Provide the [x, y] coordinate of the cell's center where the given text is located.  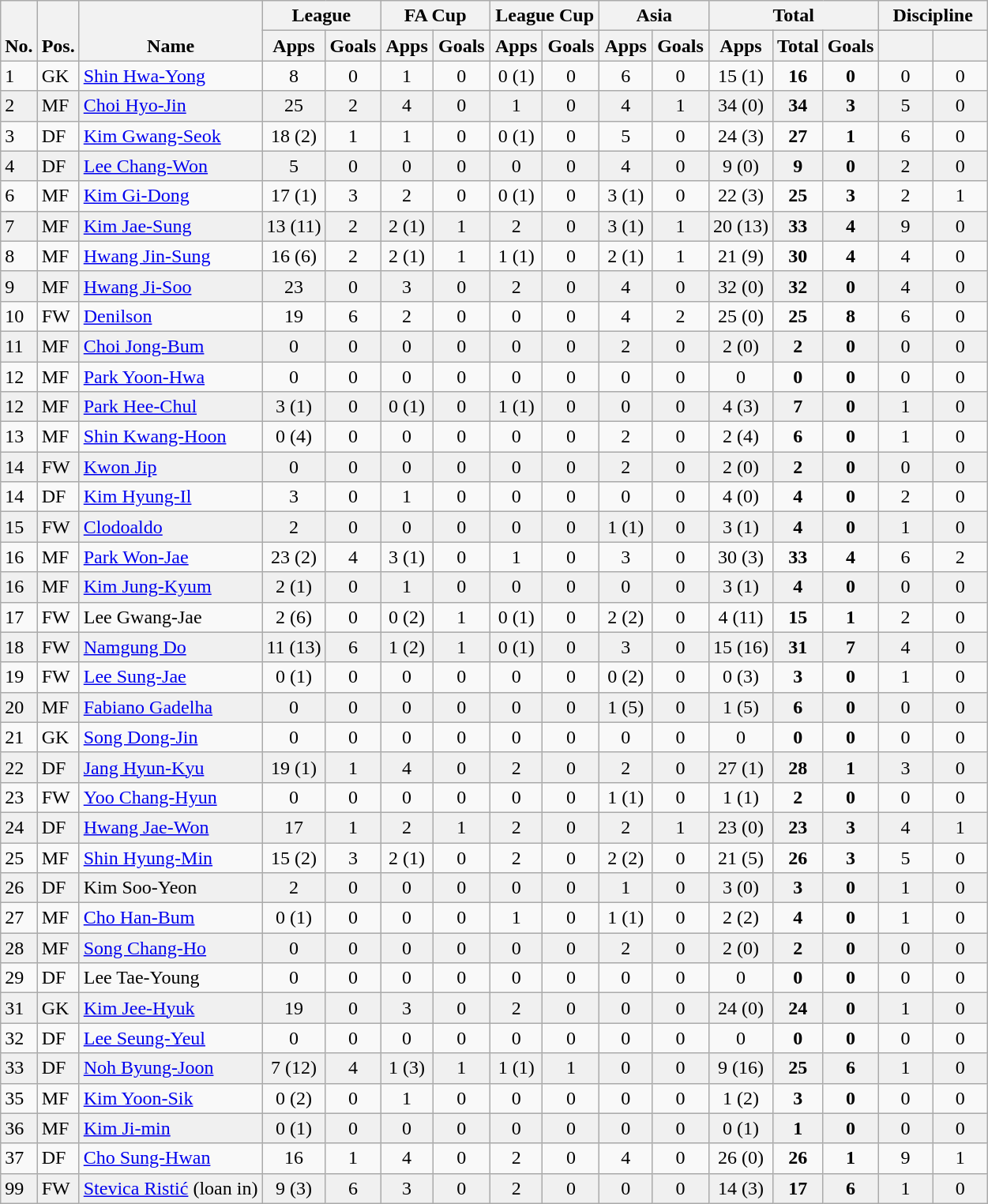
Jang Hyun-Kyu [171, 767]
Hwang Ji-Soo [171, 286]
Namgung Do [171, 647]
10 [19, 316]
Song Dong-Jin [171, 737]
18 (2) [294, 136]
Shin Hwa-Yong [171, 76]
Lee Chang-Won [171, 166]
9 (16) [741, 1068]
Song Chang-Ho [171, 948]
7 (12) [294, 1068]
No. [19, 31]
Kim Soo-Yeon [171, 888]
20 (13) [741, 226]
21 [19, 737]
15 (1) [741, 76]
27 (1) [741, 767]
Choi Jong-Bum [171, 346]
24 (0) [741, 1008]
16 (6) [294, 256]
4 (0) [741, 497]
0 (3) [741, 677]
0 (4) [294, 437]
Park Hee-Chul [171, 407]
29 [19, 978]
4 (11) [741, 617]
2 (6) [294, 617]
Cho Han-Bum [171, 918]
Park Won-Jae [171, 557]
Hwang Jin-Sung [171, 256]
Asia [654, 16]
20 [19, 707]
37 [19, 1158]
9 (0) [741, 166]
Lee Sung-Jae [171, 677]
Fabiano Gadelha [171, 707]
Lee Tae-Young [171, 978]
22 [19, 767]
Noh Byung-Joon [171, 1068]
3 (0) [741, 888]
Clodoaldo [171, 527]
17 (1) [294, 196]
26 (0) [741, 1158]
36 [19, 1128]
14 (3) [741, 1188]
FA Cup [436, 16]
Lee Gwang-Jae [171, 617]
Lee Seung-Yeul [171, 1038]
9 (3) [294, 1188]
Kim Jae-Sung [171, 226]
Discipline [934, 16]
18 [19, 647]
2 (4) [741, 437]
4 (3) [741, 407]
11 [19, 346]
34 [798, 106]
Kim Gi-Dong [171, 196]
Cho Sung-Hwan [171, 1158]
Kim Jung-Kyum [171, 587]
15 (2) [294, 857]
Denilson [171, 316]
Kim Gwang-Seok [171, 136]
13 (11) [294, 226]
15 (16) [741, 647]
Shin Kwang-Hoon [171, 437]
21 (5) [741, 857]
32 (0) [741, 286]
Name [171, 31]
19 (1) [294, 767]
21 (9) [741, 256]
Kim Hyung-Il [171, 497]
22 (3) [741, 196]
Yoo Chang-Hyun [171, 797]
Shin Hyung-Min [171, 857]
1 (3) [408, 1068]
Park Yoon-Hwa [171, 377]
13 [19, 437]
34 (0) [741, 106]
Pos. [58, 31]
11 (13) [294, 647]
99 [19, 1188]
Kwon Jip [171, 467]
23 (0) [741, 827]
35 [19, 1098]
League [321, 16]
Kim Yoon-Sik [171, 1098]
Kim Ji-min [171, 1128]
Hwang Jae-Won [171, 827]
23 (2) [294, 557]
Choi Hyo-Jin [171, 106]
League Cup [545, 16]
30 (3) [741, 557]
30 [798, 256]
24 (3) [741, 136]
Stevica Ristić (loan in) [171, 1188]
Kim Jee-Hyuk [171, 1008]
25 (0) [741, 316]
